Return [x, y] of the center of cell containing provided text 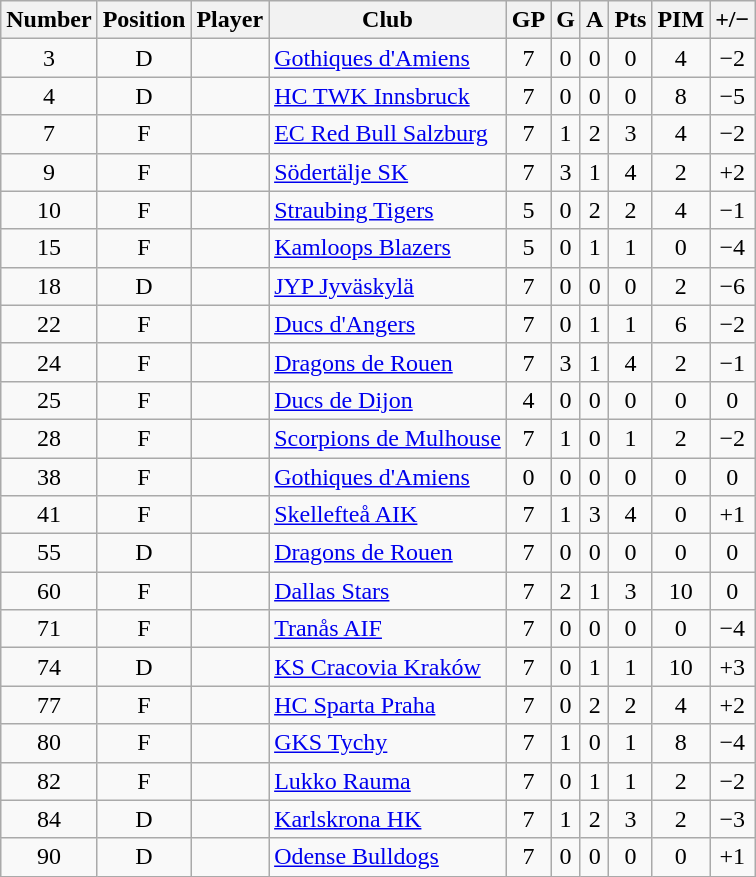
Kamloops Blazers [388, 248]
Skellefteå AIK [388, 515]
+/− [732, 20]
25 [49, 400]
Straubing Tigers [388, 210]
6 [681, 324]
Ducs de Dijon [388, 400]
HC TWK Innsbruck [388, 96]
15 [49, 248]
Lukko Rauma [388, 781]
77 [49, 705]
Tranås AIF [388, 629]
Dallas Stars [388, 591]
90 [49, 857]
Club [388, 20]
41 [49, 515]
KS Cracovia Kraków [388, 667]
+3 [732, 667]
Scorpions de Mulhouse [388, 438]
Odense Bulldogs [388, 857]
28 [49, 438]
GKS Tychy [388, 743]
24 [49, 362]
55 [49, 553]
G [566, 20]
−6 [732, 286]
−3 [732, 819]
Number [49, 20]
22 [49, 324]
A [594, 20]
Södertälje SK [388, 172]
JYP Jyväskylä [388, 286]
Karlskrona HK [388, 819]
71 [49, 629]
82 [49, 781]
Player [230, 20]
9 [49, 172]
EC Red Bull Salzburg [388, 134]
18 [49, 286]
HC Sparta Praha [388, 705]
Pts [630, 20]
80 [49, 743]
Position [144, 20]
60 [49, 591]
−5 [732, 96]
74 [49, 667]
Ducs d'Angers [388, 324]
38 [49, 477]
84 [49, 819]
PIM [681, 20]
GP [528, 20]
